Determine the [x, y] coordinate at the center of the cell enclosing the given text.  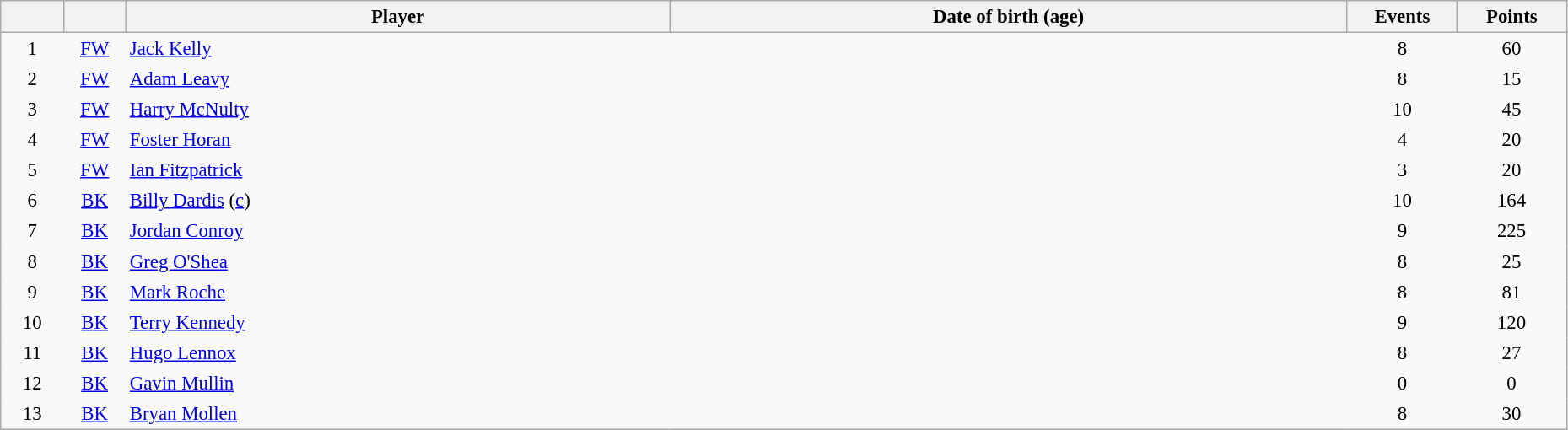
Events [1402, 17]
Jack Kelly [398, 49]
Harry McNulty [398, 109]
5 [32, 170]
2 [32, 78]
164 [1511, 201]
Points [1511, 17]
Foster Horan [398, 140]
11 [32, 352]
13 [32, 413]
Ian Fitzpatrick [398, 170]
Player [398, 17]
30 [1511, 413]
25 [1511, 261]
12 [32, 383]
Jordan Conroy [398, 231]
120 [1511, 322]
6 [32, 201]
Hugo Lennox [398, 352]
60 [1511, 49]
7 [32, 231]
Bryan Mollen [398, 413]
1 [32, 49]
Date of birth (age) [1009, 17]
Mark Roche [398, 292]
15 [1511, 78]
Gavin Mullin [398, 383]
Adam Leavy [398, 78]
45 [1511, 109]
Terry Kennedy [398, 322]
225 [1511, 231]
Greg O'Shea [398, 261]
Billy Dardis (c) [398, 201]
81 [1511, 292]
27 [1511, 352]
